Locate the cell with the specified text and output its (X, Y) center coordinate. 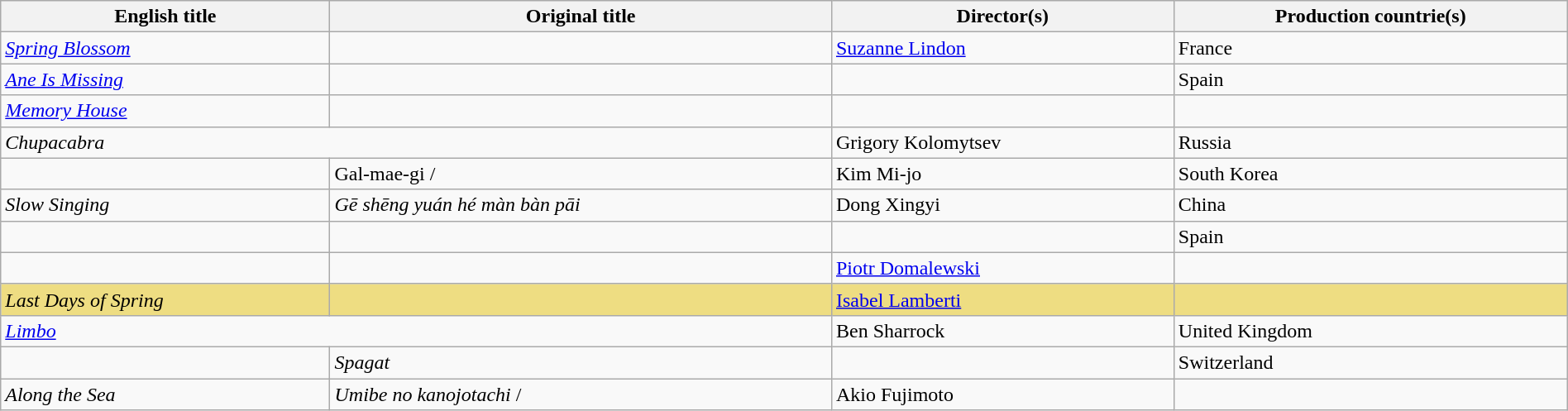
Slow Singing (165, 205)
Last Days of Spring (165, 299)
Suzanne Lindon (1002, 48)
Ane Is Missing (165, 79)
Memory House (165, 111)
Dong Xingyi (1002, 205)
Ben Sharrock (1002, 331)
China (1370, 205)
Spagat (581, 362)
Production countrie(s) (1370, 17)
Akio Fujimoto (1002, 394)
Russia (1370, 142)
Isabel Lamberti (1002, 299)
Chupacabra (417, 142)
Grigory Kolomytsev (1002, 142)
Kim Mi-jo (1002, 174)
Spring Blossom (165, 48)
South Korea (1370, 174)
Umibe no kanojotachi / (581, 394)
Gē shēng yuán hé màn bàn pāi (581, 205)
United Kingdom (1370, 331)
Limbo (417, 331)
Piotr Domalewski (1002, 268)
Switzerland (1370, 362)
Gal-mae-gi / (581, 174)
Original title (581, 17)
English title (165, 17)
France (1370, 48)
Along the Sea (165, 394)
Director(s) (1002, 17)
